Return (x, y) of the center of cell containing provided text 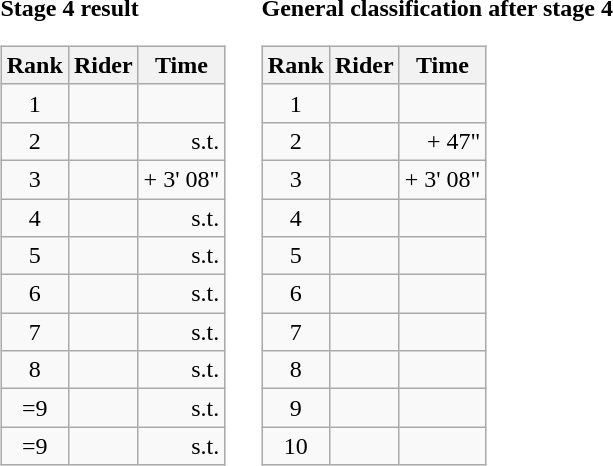
10 (296, 446)
9 (296, 408)
+ 47" (442, 141)
